Provide the (x, y) coordinate of the cell's center where the given text is located.  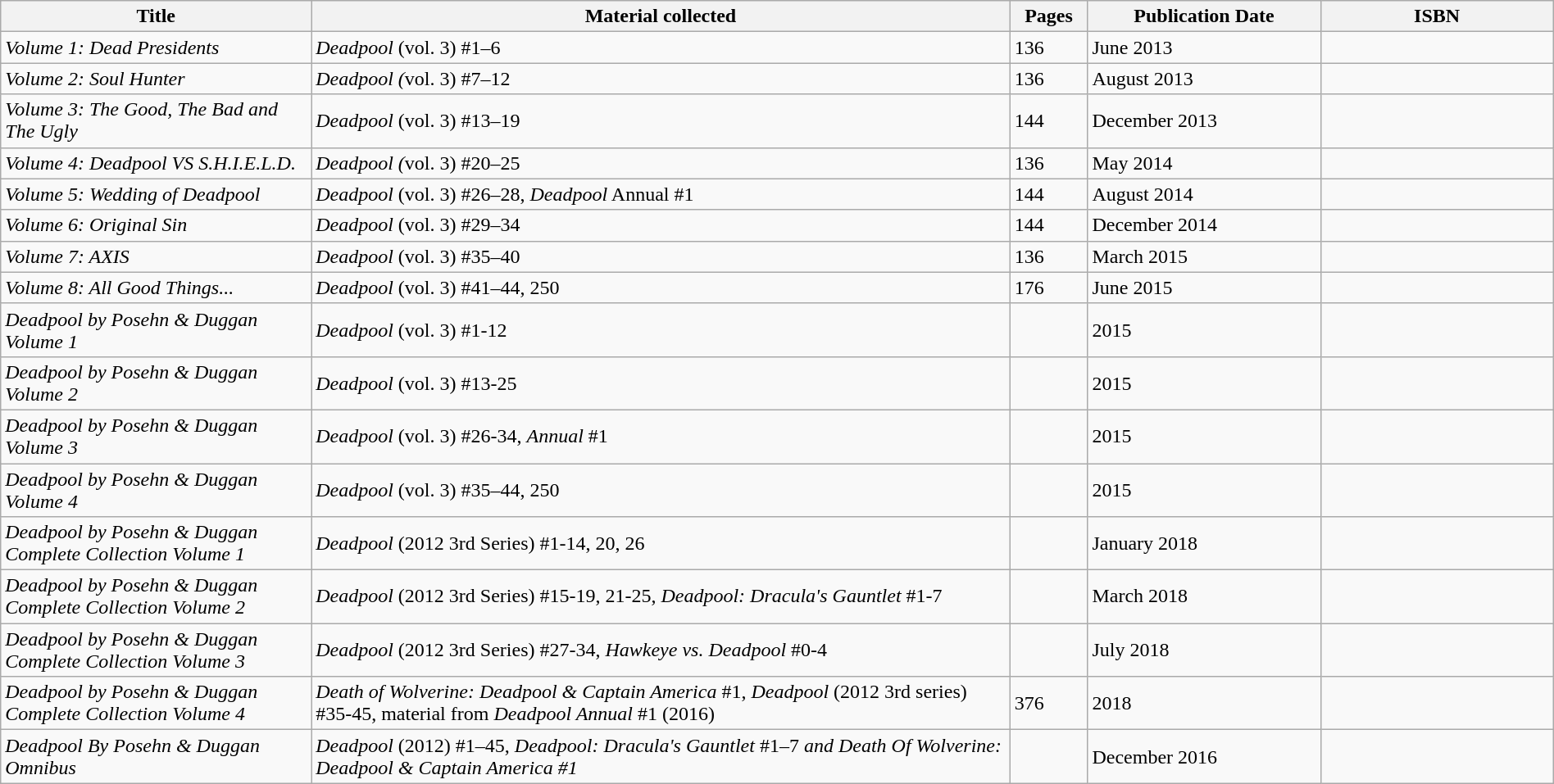
376 (1049, 703)
Deadpool (vol. 3) #1–6 (661, 48)
Deadpool (vol. 3) #13-25 (661, 383)
ISBN (1437, 16)
June 2013 (1204, 48)
Deadpool by Posehn & Duggan Volume 2 (156, 383)
Deadpool by Posehn & Duggan Volume 4 (156, 490)
Deadpool (vol. 3) #26–28, Deadpool Annual #1 (661, 194)
Publication Date (1204, 16)
July 2018 (1204, 650)
Volume 8: All Good Things... (156, 288)
Material collected (661, 16)
Volume 3: The Good, The Bad and The Ugly (156, 121)
August 2013 (1204, 79)
March 2018 (1204, 596)
Deadpool (vol. 3) #7–12 (661, 79)
Deadpool by Posehn & Duggan Volume 1 (156, 329)
Deadpool (vol. 3) #26-34, Annual #1 (661, 436)
Deadpool (vol. 3) #35–40 (661, 256)
Deadpool (vol. 3) #35–44, 250 (661, 490)
Deadpool by Posehn & Duggan Complete Collection Volume 1 (156, 544)
Deadpool (2012 3rd Series) #27-34, Hawkeye vs. Deadpool #0-4 (661, 650)
March 2015 (1204, 256)
Deadpool (2012 3rd Series) #15-19, 21-25, Deadpool: Dracula's Gauntlet #1-7 (661, 596)
Death of Wolverine: Deadpool & Captain America #1, Deadpool (2012 3rd series) #35-45, material from Deadpool Annual #1 (2016) (661, 703)
August 2014 (1204, 194)
December 2014 (1204, 225)
Volume 7: AXIS (156, 256)
Deadpool (vol. 3) #29–34 (661, 225)
Deadpool By Posehn & Duggan Omnibus (156, 757)
Volume 2: Soul Hunter (156, 79)
Volume 4: Deadpool VS S.H.I.E.L.D. (156, 163)
Pages (1049, 16)
Deadpool (vol. 3) #13–19 (661, 121)
December 2016 (1204, 757)
Deadpool (2012 3rd Series) #1-14, 20, 26 (661, 544)
Deadpool (vol. 3) #20–25 (661, 163)
2018 (1204, 703)
Deadpool by Posehn & Duggan Complete Collection Volume 2 (156, 596)
Volume 1: Dead Presidents (156, 48)
176 (1049, 288)
Volume 6: Original Sin (156, 225)
Volume 5: Wedding of Deadpool (156, 194)
Deadpool (vol. 3) #1-12 (661, 329)
Deadpool by Posehn & Duggan Complete Collection Volume 4 (156, 703)
May 2014 (1204, 163)
Deadpool by Posehn & Duggan Volume 3 (156, 436)
Deadpool by Posehn & Duggan Complete Collection Volume 3 (156, 650)
June 2015 (1204, 288)
Title (156, 16)
Deadpool (2012) #1–45, Deadpool: Dracula's Gauntlet #1–7 and Death Of Wolverine: Deadpool & Captain America #1 (661, 757)
Deadpool (vol. 3) #41–44, 250 (661, 288)
December 2013 (1204, 121)
January 2018 (1204, 544)
